Output the (x, y) coordinate of the center of the cell containing the given text.  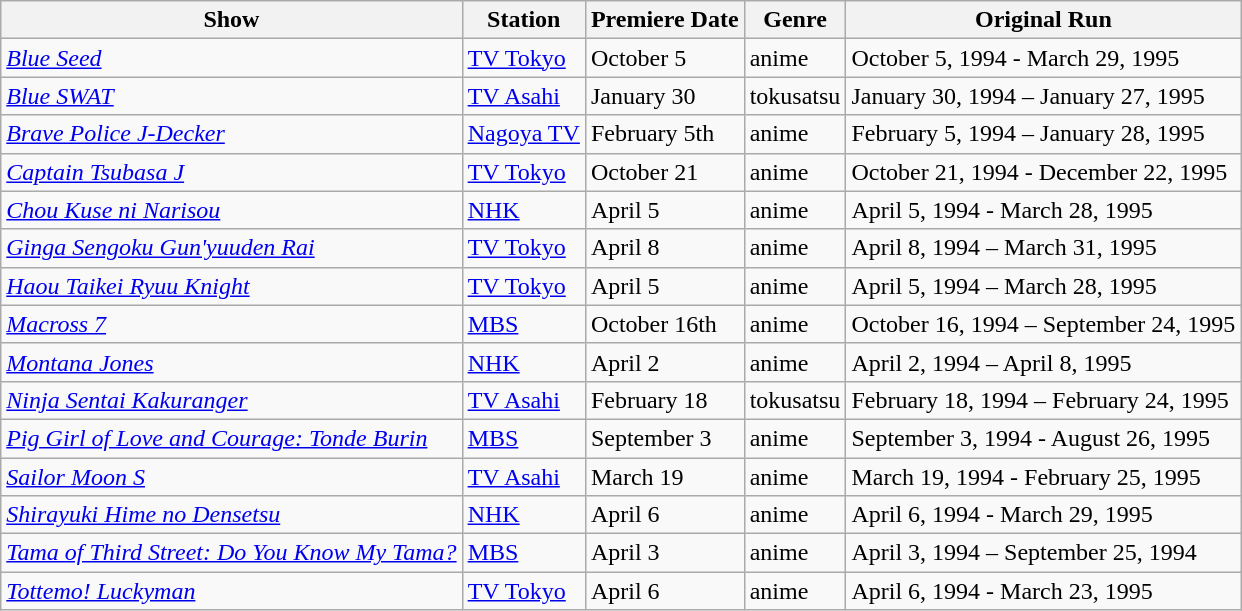
April 3, 1994 – September 25, 1994 (1044, 553)
April 6, 1994 - March 23, 1995 (1044, 591)
March 19, 1994 - February 25, 1995 (1044, 477)
Captain Tsubasa J (232, 172)
January 30, 1994 – January 27, 1995 (1044, 96)
Premiere Date (664, 20)
April 2 (664, 362)
April 3 (664, 553)
October 5 (664, 58)
April 6, 1994 - March 29, 1995 (1044, 515)
Sailor Moon S (232, 477)
September 3 (664, 438)
October 16th (664, 324)
October 5, 1994 - March 29, 1995 (1044, 58)
Macross 7 (232, 324)
Brave Police J-Decker (232, 134)
February 5, 1994 – January 28, 1995 (1044, 134)
Blue Seed (232, 58)
April 5, 1994 – March 28, 1995 (1044, 286)
Shirayuki Hime no Densetsu (232, 515)
February 18 (664, 400)
April 2, 1994 – April 8, 1995 (1044, 362)
Original Run (1044, 20)
January 30 (664, 96)
February 18, 1994 – February 24, 1995 (1044, 400)
Tottemo! Luckyman (232, 591)
Show (232, 20)
Genre (795, 20)
April 8 (664, 248)
October 21, 1994 - December 22, 1995 (1044, 172)
September 3, 1994 - August 26, 1995 (1044, 438)
Blue SWAT (232, 96)
Station (524, 20)
Chou Kuse ni Narisou (232, 210)
October 16, 1994 – September 24, 1995 (1044, 324)
Montana Jones (232, 362)
April 5, 1994 - March 28, 1995 (1044, 210)
Ninja Sentai Kakuranger (232, 400)
March 19 (664, 477)
Nagoya TV (524, 134)
Ginga Sengoku Gun'yuuden Rai (232, 248)
Pig Girl of Love and Courage: Tonde Burin (232, 438)
April 8, 1994 – March 31, 1995 (1044, 248)
Haou Taikei Ryuu Knight (232, 286)
Tama of Third Street: Do You Know My Tama? (232, 553)
October 21 (664, 172)
February 5th (664, 134)
